Extract the (X, Y) coordinate from the center of the cell holding the provided text.  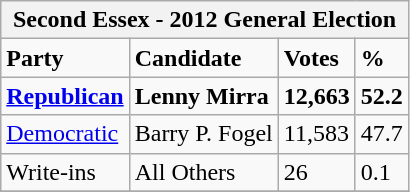
Votes (316, 58)
26 (316, 172)
Second Essex - 2012 General Election (205, 20)
Candidate (204, 58)
0.1 (382, 172)
12,663 (316, 96)
Party (65, 58)
% (382, 58)
Republican (65, 96)
Barry P. Fogel (204, 134)
52.2 (382, 96)
11,583 (316, 134)
Write-ins (65, 172)
Democratic (65, 134)
All Others (204, 172)
47.7 (382, 134)
Lenny Mirra (204, 96)
